Locate the cell with the specified text and output its (X, Y) center coordinate. 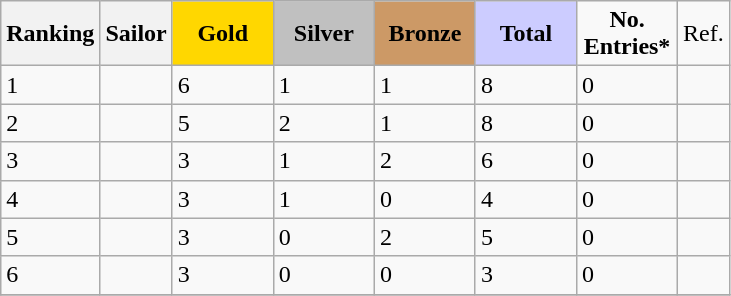
Total (526, 34)
Bronze (424, 34)
Sailor (136, 34)
Gold (222, 34)
Ref. (704, 34)
No. Entries* (628, 34)
Ranking (50, 34)
Silver (324, 34)
